For the text-containing cell, return its midpoint in (X, Y) coordinate format. 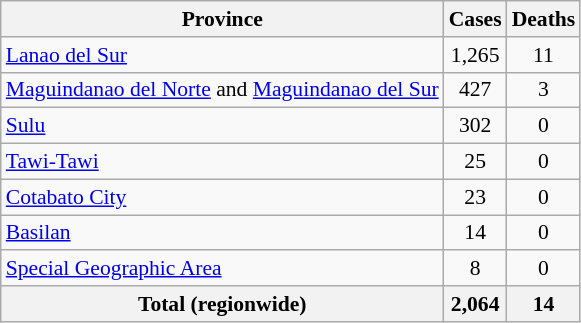
Lanao del Sur (222, 55)
23 (476, 197)
8 (476, 269)
3 (544, 90)
Cotabato City (222, 197)
427 (476, 90)
Province (222, 19)
25 (476, 162)
Total (regionwide) (222, 304)
Special Geographic Area (222, 269)
302 (476, 126)
Tawi-Tawi (222, 162)
1,265 (476, 55)
Deaths (544, 19)
Sulu (222, 126)
Maguindanao del Norte and Maguindanao del Sur (222, 90)
11 (544, 55)
Basilan (222, 233)
2,064 (476, 304)
Cases (476, 19)
